Pinpoint the cell where the given text exists, returning its [x, y] midpoint coordinate. 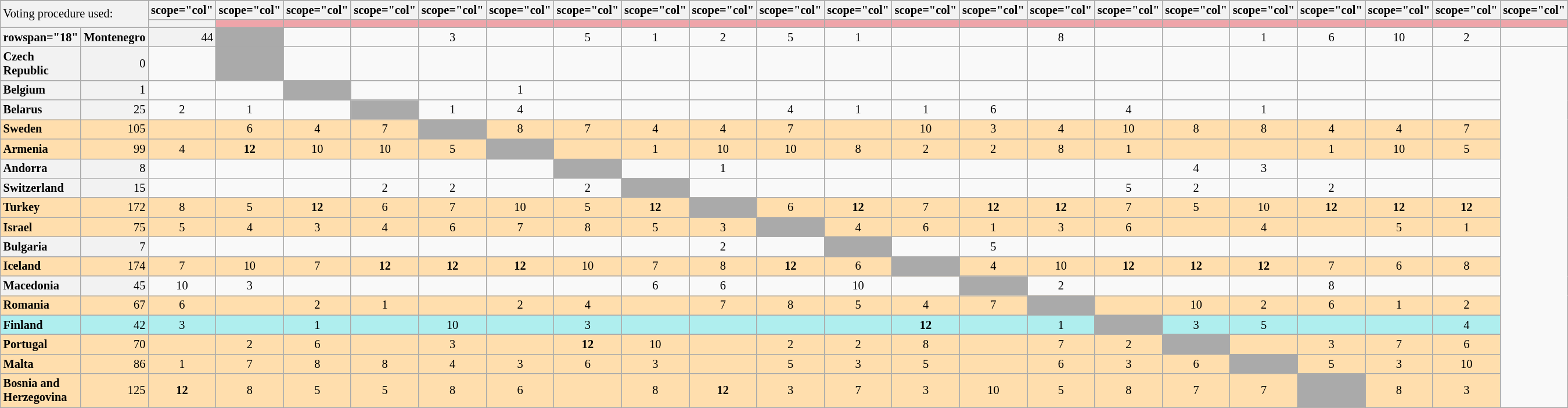
Belgium [41, 90]
Macedonia [41, 286]
Israel [41, 227]
Bosnia and Herzegovina [41, 391]
44 [182, 37]
rowspan="18" [41, 37]
125 [114, 391]
0 [114, 63]
Portugal [41, 345]
105 [114, 129]
75 [114, 227]
Malta [41, 364]
45 [114, 286]
42 [114, 325]
Belarus [41, 110]
67 [114, 305]
15 [114, 188]
Montenegro [114, 37]
Romania [41, 305]
Czech Republic [41, 63]
Switzerland [41, 188]
174 [114, 266]
25 [114, 110]
Bulgaria [41, 246]
86 [114, 364]
Turkey [41, 207]
99 [114, 149]
Finland [41, 325]
Voting procedure used: [74, 13]
Iceland [41, 266]
70 [114, 345]
172 [114, 207]
Andorra [41, 169]
Armenia [41, 149]
Sweden [41, 129]
